Pinpoint the cell where the given text exists, returning its (X, Y) midpoint coordinate. 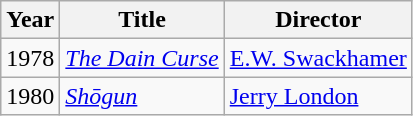
The Dain Curse (142, 58)
1980 (30, 96)
Director (318, 20)
Year (30, 20)
Jerry London (318, 96)
Shōgun (142, 96)
Title (142, 20)
E.W. Swackhamer (318, 58)
1978 (30, 58)
